Scan for the cell matching the given text and deliver its (x, y) coordinate at center. 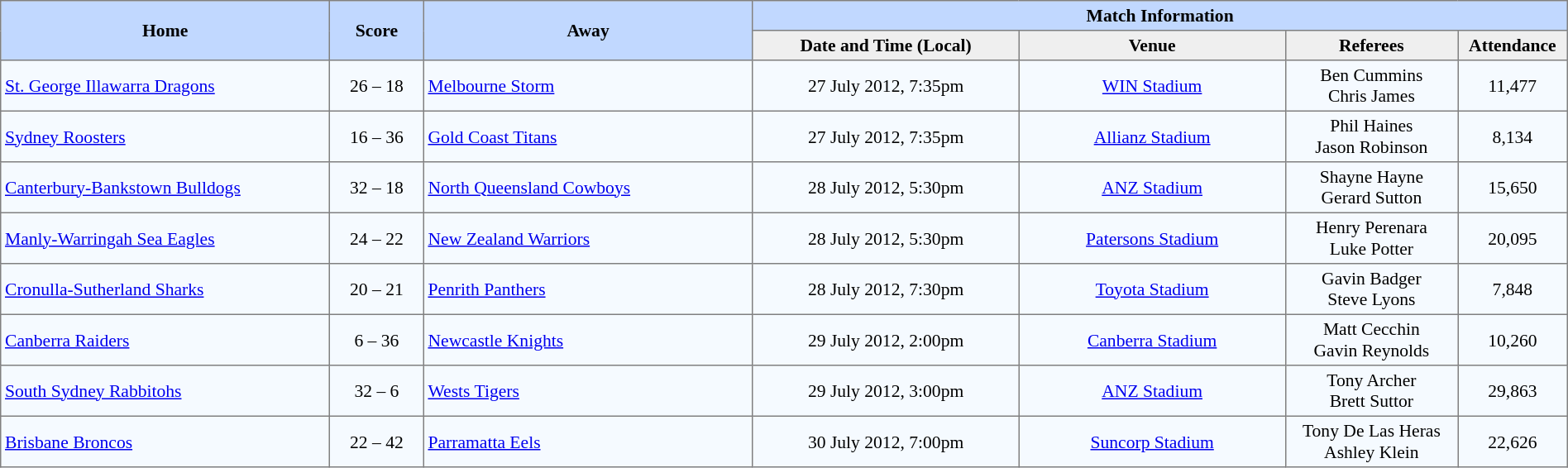
WIN Stadium (1152, 86)
16 – 36 (377, 136)
20,095 (1513, 238)
Match Information (1159, 16)
29 July 2012, 2:00pm (886, 340)
Sydney Roosters (165, 136)
7,848 (1513, 289)
22 – 42 (377, 442)
Henry Perenara Luke Potter (1371, 238)
22,626 (1513, 442)
11,477 (1513, 86)
Referees (1371, 45)
32 – 6 (377, 391)
New Zealand Warriors (588, 238)
32 – 18 (377, 188)
Home (165, 31)
Canberra Stadium (1152, 340)
Score (377, 31)
Parramatta Eels (588, 442)
Tony De Las Heras Ashley Klein (1371, 442)
Ben Cummins Chris James (1371, 86)
Away (588, 31)
Toyota Stadium (1152, 289)
Phil Haines Jason Robinson (1371, 136)
Gold Coast Titans (588, 136)
Allianz Stadium (1152, 136)
Wests Tigers (588, 391)
Manly-Warringah Sea Eagles (165, 238)
Suncorp Stadium (1152, 442)
Canberra Raiders (165, 340)
20 – 21 (377, 289)
8,134 (1513, 136)
10,260 (1513, 340)
Gavin Badger Steve Lyons (1371, 289)
28 July 2012, 7:30pm (886, 289)
Venue (1152, 45)
Brisbane Broncos (165, 442)
Date and Time (Local) (886, 45)
24 – 22 (377, 238)
30 July 2012, 7:00pm (886, 442)
Newcastle Knights (588, 340)
St. George Illawarra Dragons (165, 86)
Shayne Hayne Gerard Sutton (1371, 188)
Canterbury-Bankstown Bulldogs (165, 188)
South Sydney Rabbitohs (165, 391)
Melbourne Storm (588, 86)
Cronulla-Sutherland Sharks (165, 289)
Penrith Panthers (588, 289)
Attendance (1513, 45)
6 – 36 (377, 340)
26 – 18 (377, 86)
29 July 2012, 3:00pm (886, 391)
29,863 (1513, 391)
Matt Cecchin Gavin Reynolds (1371, 340)
North Queensland Cowboys (588, 188)
Tony Archer Brett Suttor (1371, 391)
15,650 (1513, 188)
Patersons Stadium (1152, 238)
